Return the (X, Y) coordinate for the center point of the cell that contains the specified text.  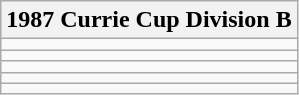
1987 Currie Cup Division B (149, 20)
